Scan for the cell matching the given text and deliver its [X, Y] coordinate at center. 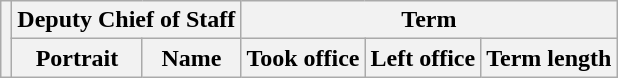
Term length [549, 58]
Portrait [77, 58]
Took office [303, 58]
Left office [423, 58]
Term [429, 20]
Name [192, 58]
Deputy Chief of Staff [126, 20]
